From the cell containing the given text, extract its center point as [X, Y] coordinate. 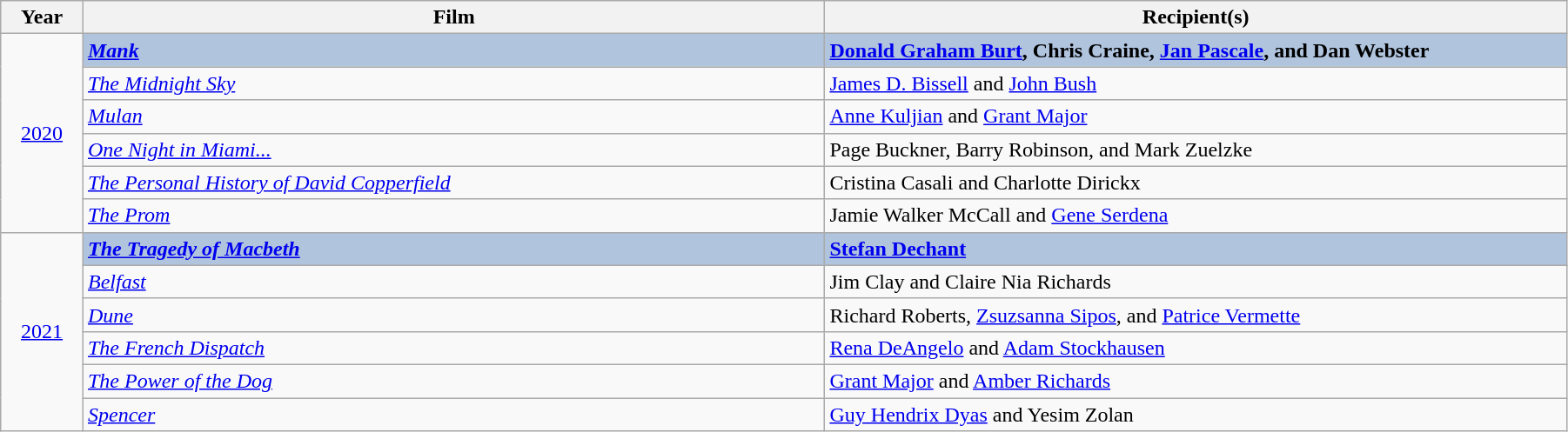
Anne Kuljian and Grant Major [1196, 116]
James D. Bissell and John Bush [1196, 83]
Guy Hendrix Dyas and Yesim Zolan [1196, 415]
Stefan Dechant [1196, 249]
Cristina Casali and Charlotte Dirickx [1196, 183]
Jamie Walker McCall and Gene Serdena [1196, 216]
Jim Clay and Claire Nia Richards [1196, 282]
The Tragedy of Macbeth [453, 249]
Donald Graham Burt, Chris Craine, Jan Pascale, and Dan Webster [1196, 50]
2021 [42, 331]
Film [453, 17]
Year [42, 17]
2020 [42, 133]
Mank [453, 50]
The French Dispatch [453, 348]
Page Buckner, Barry Robinson, and Mark Zuelzke [1196, 150]
The Power of the Dog [453, 381]
The Prom [453, 216]
Dune [453, 315]
Belfast [453, 282]
Grant Major and Amber Richards [1196, 381]
Richard Roberts, Zsuzsanna Sipos, and Patrice Vermette [1196, 315]
The Midnight Sky [453, 83]
Mulan [453, 116]
The Personal History of David Copperfield [453, 183]
Spencer [453, 415]
One Night in Miami... [453, 150]
Recipient(s) [1196, 17]
Rena DeAngelo and Adam Stockhausen [1196, 348]
